Provide the [x, y] coordinate of the cell's center where the given text is located.  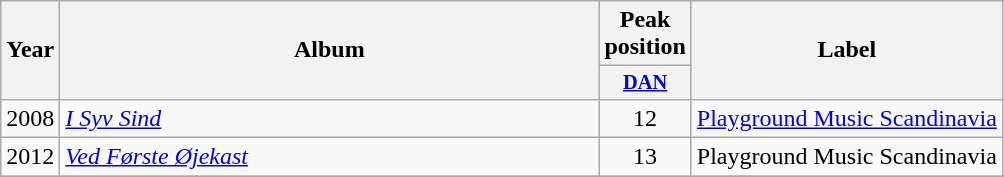
Year [30, 50]
Peak position [645, 34]
DAN [645, 83]
Album [330, 50]
2012 [30, 157]
12 [645, 118]
13 [645, 157]
I Syv Sind [330, 118]
Label [846, 50]
Ved Første Øjekast [330, 157]
2008 [30, 118]
